Search for the cell housing the specified text and yield its [X, Y] center coordinate. 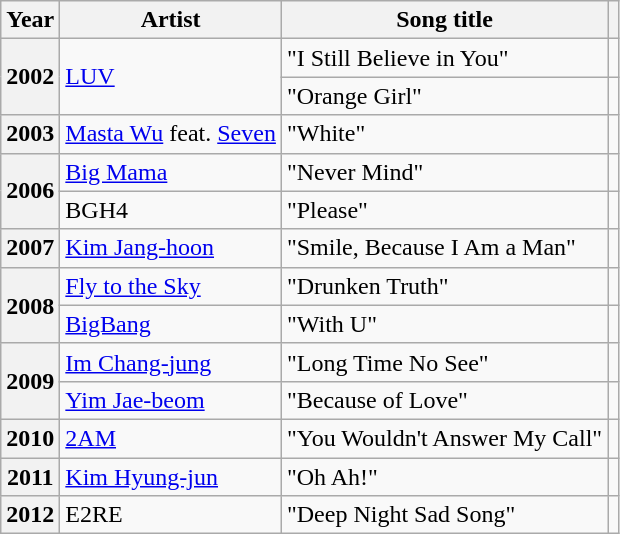
"Drunken Truth" [444, 286]
2010 [30, 438]
"Oh Ah!" [444, 477]
BigBang [171, 324]
Big Mama [171, 172]
"Long Time No See" [444, 362]
"Never Mind" [444, 172]
"You Wouldn't Answer My Call" [444, 438]
Kim Jang-hoon [171, 248]
2006 [30, 191]
2011 [30, 477]
"Because of Love" [444, 400]
Year [30, 20]
Song title [444, 20]
"White" [444, 134]
"Smile, Because I Am a Man" [444, 248]
Im Chang-jung [171, 362]
2002 [30, 77]
Artist [171, 20]
2AM [171, 438]
2008 [30, 305]
Yim Jae-beom [171, 400]
"Please" [444, 210]
Kim Hyung-jun [171, 477]
Masta Wu feat. Seven [171, 134]
E2RE [171, 515]
"Deep Night Sad Song" [444, 515]
LUV [171, 77]
"Orange Girl" [444, 96]
Fly to the Sky [171, 286]
BGH4 [171, 210]
2009 [30, 381]
2003 [30, 134]
"I Still Believe in You" [444, 58]
"With U" [444, 324]
2007 [30, 248]
2012 [30, 515]
